Find where the given text appears and provide that cell's center as [X, Y] coordinate. 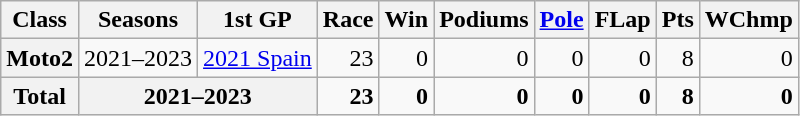
WChmp [748, 20]
Podiums [484, 20]
Race [348, 20]
Pts [678, 20]
2021 Spain [258, 58]
Class [40, 20]
1st GP [258, 20]
FLap [622, 20]
Seasons [138, 20]
Moto2 [40, 58]
Win [406, 20]
Pole [562, 20]
Total [40, 96]
